Extract the (X, Y) coordinate from the center of the cell holding the provided text.  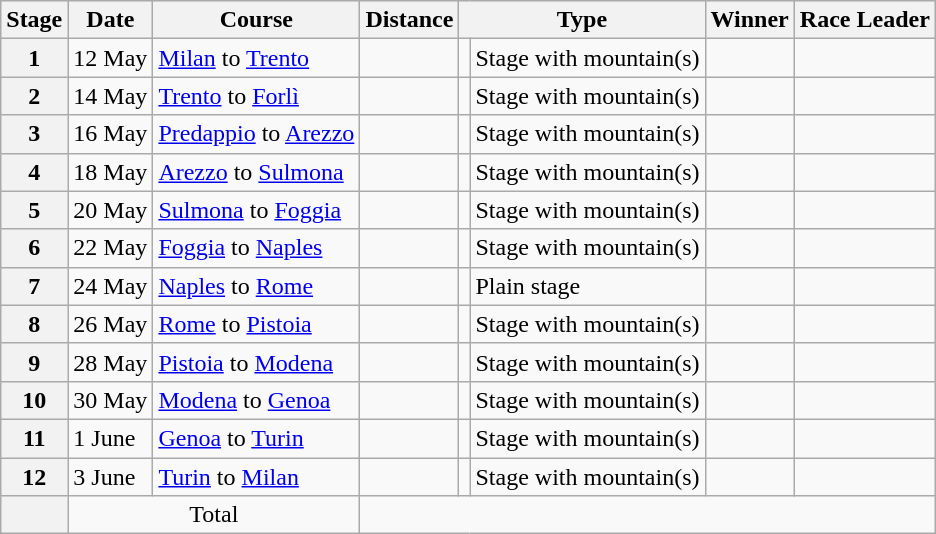
30 May (110, 400)
1 (34, 58)
7 (34, 286)
Milan to Trento (256, 58)
Predappio to Arezzo (256, 134)
Sulmona to Foggia (256, 210)
9 (34, 362)
Arezzo to Sulmona (256, 172)
Plain stage (588, 286)
Genoa to Turin (256, 438)
Naples to Rome (256, 286)
Modena to Genoa (256, 400)
1 June (110, 438)
11 (34, 438)
4 (34, 172)
26 May (110, 324)
Stage (34, 20)
Winner (750, 20)
Course (256, 20)
Trento to Forlì (256, 96)
Pistoia to Modena (256, 362)
3 (34, 134)
2 (34, 96)
22 May (110, 248)
Type (582, 20)
Distance (410, 20)
Date (110, 20)
Race Leader (864, 20)
6 (34, 248)
Turin to Milan (256, 477)
18 May (110, 172)
20 May (110, 210)
10 (34, 400)
24 May (110, 286)
12 (34, 477)
3 June (110, 477)
16 May (110, 134)
28 May (110, 362)
Foggia to Naples (256, 248)
12 May (110, 58)
Total (214, 515)
Rome to Pistoia (256, 324)
8 (34, 324)
14 May (110, 96)
5 (34, 210)
